Scan for the cell matching the given text and deliver its (X, Y) coordinate at center. 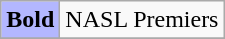
Bold (30, 20)
NASL Premiers (142, 20)
